Determine the [X, Y] coordinate at the center of the cell enclosing the given text.  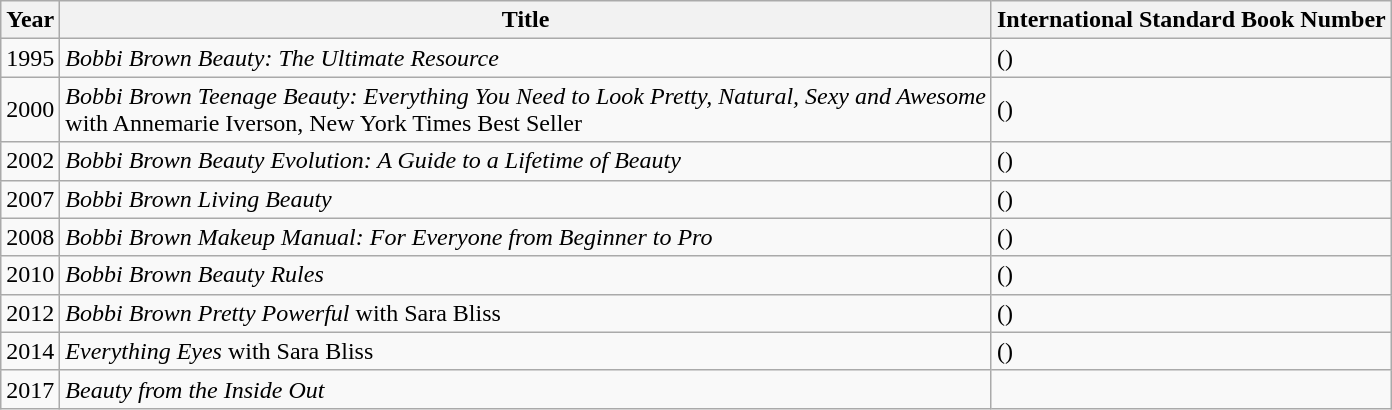
Bobbi Brown Teenage Beauty: Everything You Need to Look Pretty, Natural, Sexy and Awesomewith Annemarie Iverson, New York Times Best Seller [526, 110]
Bobbi Brown Beauty Evolution: A Guide to a Lifetime of Beauty [526, 161]
Beauty from the Inside Out [526, 389]
1995 [30, 58]
2008 [30, 237]
2014 [30, 351]
Everything Eyes with Sara Bliss [526, 351]
Year [30, 20]
Bobbi Brown Makeup Manual: For Everyone from Beginner to Pro [526, 237]
2012 [30, 313]
Bobbi Brown Beauty: The Ultimate Resource [526, 58]
Bobbi Brown Pretty Powerful with Sara Bliss [526, 313]
2002 [30, 161]
2000 [30, 110]
Bobbi Brown Beauty Rules [526, 275]
2007 [30, 199]
Title [526, 20]
International Standard Book Number [1191, 20]
2017 [30, 389]
2010 [30, 275]
Bobbi Brown Living Beauty [526, 199]
